From the cell containing the given text, extract its center point as (X, Y) coordinate. 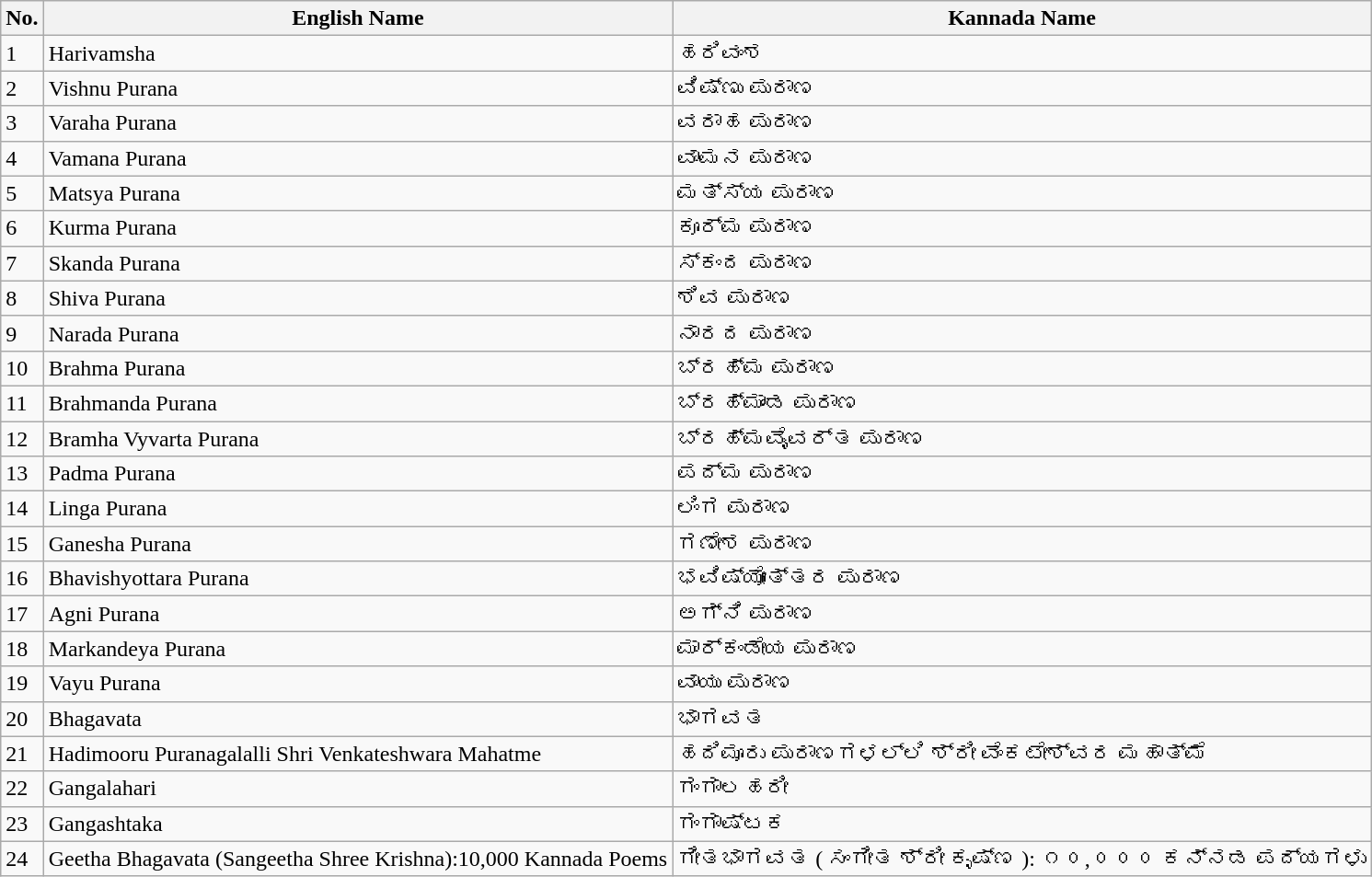
4 (22, 158)
Linga Purana (358, 509)
ಭಾಗವತ (1022, 719)
5 (22, 193)
ಬ್ರಹ್ಮವೈವರ್ತ ಪುರಾಣ (1022, 439)
Vayu Purana (358, 684)
11 (22, 403)
2 (22, 88)
13 (22, 474)
Harivamsha (358, 53)
19 (22, 684)
ಲಿಂಗ ಪುರಾಣ (1022, 509)
Padma Purana (358, 474)
Bramha Vyvarta Purana (358, 439)
Ganesha Purana (358, 544)
6 (22, 228)
ಬ್ರಹ್ಮಾಂಡ ಪುರಾಣ (1022, 403)
14 (22, 509)
23 (22, 824)
Geetha Bhagavata (Sangeetha Shree Krishna):10,000 Kannada Poems (358, 859)
ಕೂರ್ಮ ಪುರಾಣ (1022, 228)
Bhavishyottara Purana (358, 579)
Brahma Purana (358, 368)
Markandeya Purana (358, 649)
Brahmanda Purana (358, 403)
10 (22, 368)
21 (22, 754)
ನಾರದ ಪುರಾಣ (1022, 333)
ಭವಿಷ್ಯೋತ್ತರ ಪುರಾಣ (1022, 579)
24 (22, 859)
ಮತ್ಸ್ಯ ಪುರಾಣ (1022, 193)
Skanda Purana (358, 263)
ಗೀತಭಾಗವತ ( ಸಂಗೀತ ಶ್ರೀ ಕೃಷ್ಣ ): ೧೦,೦೦೦ ಕನ್ನಡ ಪದ್ಯಗಳು (1022, 859)
8 (22, 298)
Shiva Purana (358, 298)
16 (22, 579)
ಶಿವ ಪುರಾಣ (1022, 298)
ವರಾಹ ಪುರಾಣ (1022, 123)
ಗಂಗಾಲಹರೀ (1022, 789)
ವಿಷ್ಣು ಪುರಾಣ (1022, 88)
15 (22, 544)
Gangalahari (358, 789)
ವಾಯು ಪುರಾಣ (1022, 684)
ವಾಮನ ಪುರಾಣ (1022, 158)
Kannada Name (1022, 18)
Hadimooru Puranagalalli Shri Venkateshwara Mahatme (358, 754)
Vamana Purana (358, 158)
Vishnu Purana (358, 88)
1 (22, 53)
18 (22, 649)
22 (22, 789)
3 (22, 123)
20 (22, 719)
ಅಗ್ನಿ ಪುರಾಣ (1022, 614)
Narada Purana (358, 333)
ಸ್ಕಂದ ಪುರಾಣ (1022, 263)
Gangashtaka (358, 824)
ಗಂಗಾಷ್ಟಕ (1022, 824)
ಹದಿಮೂರು ಪುರಾಣಗಳಲ್ಲಿ ಶ್ರೀ ವೆಂಕಟೇಶ್ವರ ಮಹಾತ್ಮೆ (1022, 754)
17 (22, 614)
Varaha Purana (358, 123)
Agni Purana (358, 614)
Bhagavata (358, 719)
No. (22, 18)
ಬ್ರಹ್ಮ ಪುರಾಣ (1022, 368)
ಮಾರ್ಕಂಡೇಯ ಪುರಾಣ (1022, 649)
Matsya Purana (358, 193)
12 (22, 439)
7 (22, 263)
English Name (358, 18)
Kurma Purana (358, 228)
ಹರಿವಂಶ (1022, 53)
9 (22, 333)
ಗಣೇಶ ಪುರಾಣ (1022, 544)
ಪದ್ಮ ಪುರಾಣ (1022, 474)
